Provide the [X, Y] coordinate of the cell's center where the given text is located.  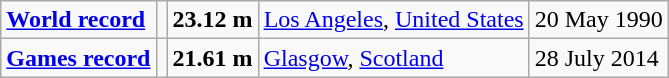
28 July 2014 [598, 58]
World record [78, 20]
Games record [78, 58]
20 May 1990 [598, 20]
23.12 m [212, 20]
Los Angeles, United States [394, 20]
21.61 m [212, 58]
Glasgow, Scotland [394, 58]
